Detect which cell encompasses the target text, then output its [X, Y] center coordinate. 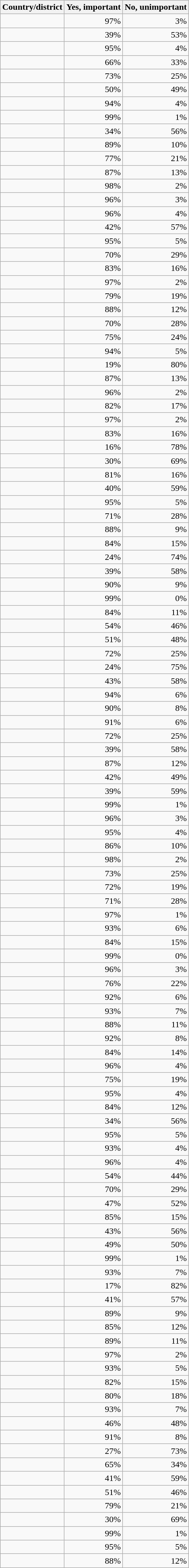
65% [93, 1464]
53% [156, 35]
27% [93, 1451]
77% [93, 158]
No, unimportant [156, 7]
40% [93, 488]
22% [156, 983]
86% [93, 846]
14% [156, 1052]
Yes, important [93, 7]
76% [93, 983]
44% [156, 1176]
18% [156, 1396]
33% [156, 62]
47% [93, 1203]
Country/district [32, 7]
66% [93, 62]
52% [156, 1203]
74% [156, 557]
78% [156, 447]
81% [93, 475]
